For the text-containing cell, return its midpoint in [X, Y] coordinate format. 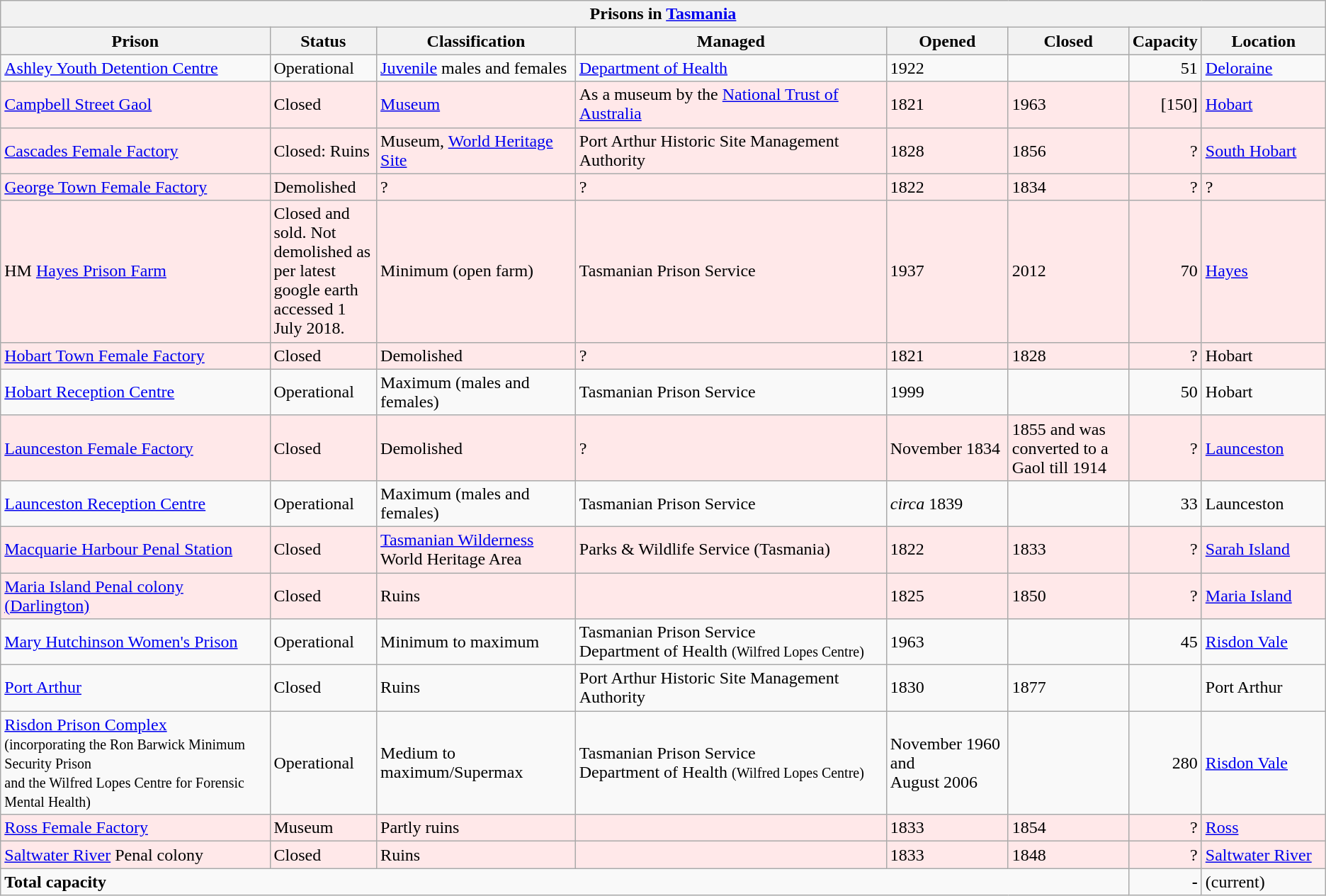
Museum, World Heritage Site [476, 150]
Closed: Ruins [323, 150]
1855 and was converted to a Gaol till 1914 [1068, 448]
1854 [1068, 828]
1848 [1068, 855]
Location [1264, 41]
1922 [947, 68]
November 1834 [947, 448]
Macquarie Harbour Penal Station [135, 550]
Deloraine [1264, 68]
Saltwater River Penal colony [135, 855]
1830 [947, 688]
Department of Health [731, 68]
Prison [135, 41]
Juvenile males and females [476, 68]
Hayes [1264, 271]
Saltwater River [1264, 855]
Hobart Reception Centre [135, 392]
Partly ruins [476, 828]
Campbell Street Gaol [135, 105]
Minimum to maximum [476, 642]
Launceston Female Factory [135, 448]
[150] [1164, 105]
1825 [947, 595]
33 [1164, 503]
Ross [1264, 828]
Prisons in Tasmania [663, 14]
Ashley Youth Detention Centre [135, 68]
Tasmanian Wilderness World Heritage Area [476, 550]
circa 1839 [947, 503]
Total capacity [565, 882]
Capacity [1164, 41]
Parks & Wildlife Service (Tasmania) [731, 550]
Mary Hutchinson Women's Prison [135, 642]
51 [1164, 68]
1856 [1068, 150]
November 1960 andAugust 2006 [947, 763]
70 [1164, 271]
1877 [1068, 688]
Cascades Female Factory [135, 150]
Ross Female Factory [135, 828]
- [1164, 882]
1834 [1068, 187]
1999 [947, 392]
1937 [947, 271]
Classification [476, 41]
Managed [731, 41]
Status [323, 41]
Hobart Town Female Factory [135, 356]
George Town Female Factory [135, 187]
As a museum by the National Trust of Australia [731, 105]
2012 [1068, 271]
(current) [1264, 882]
280 [1164, 763]
Opened [947, 41]
Sarah Island [1264, 550]
HM Hayes Prison Farm [135, 271]
Medium to maximum/Supermax [476, 763]
1850 [1068, 595]
Launceston Reception Centre [135, 503]
Maria Island [1264, 595]
45 [1164, 642]
Minimum (open farm) [476, 271]
Closed and sold. Not demolished as per latest google earth accessed 1 July 2018. [323, 271]
Maria Island Penal colony (Darlington) [135, 595]
South Hobart [1264, 150]
Risdon Prison Complex(incorporating the Ron Barwick Minimum Security Prison and the Wilfred Lopes Centre for Forensic Mental Health) [135, 763]
50 [1164, 392]
